Detect which cell encompasses the target text, then output its [x, y] center coordinate. 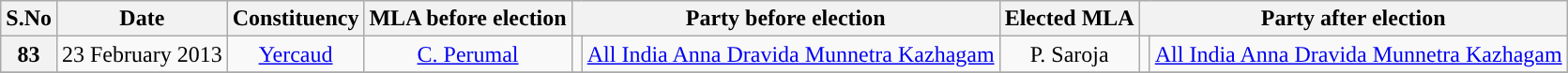
C. Perumal [467, 54]
Date [142, 19]
Party before election [785, 19]
Constituency [296, 19]
Elected MLA [1070, 19]
MLA before election [467, 19]
S.No [29, 19]
Yercaud [296, 54]
23 February 2013 [142, 54]
83 [29, 54]
Party after election [1353, 19]
P. Saroja [1070, 54]
